From the cell containing the given text, extract its center point as [x, y] coordinate. 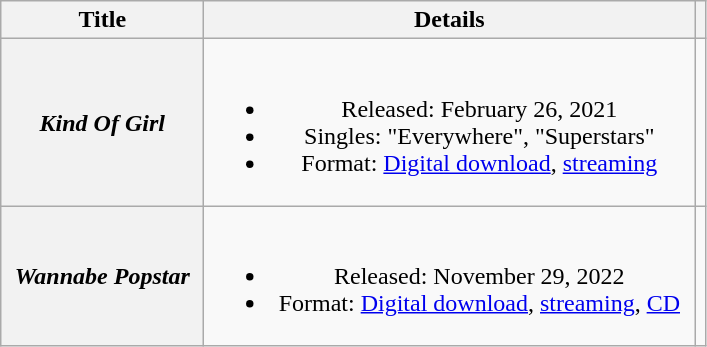
Released: February 26, 2021Singles: "Everywhere", "Superstars"Format: Digital download, streaming [450, 122]
Title [102, 20]
Released: November 29, 2022Format: Digital download, streaming, CD [450, 276]
Kind Of Girl [102, 122]
Wannabe Popstar [102, 276]
Details [450, 20]
